From the cell containing the given text, extract its center point as (X, Y) coordinate. 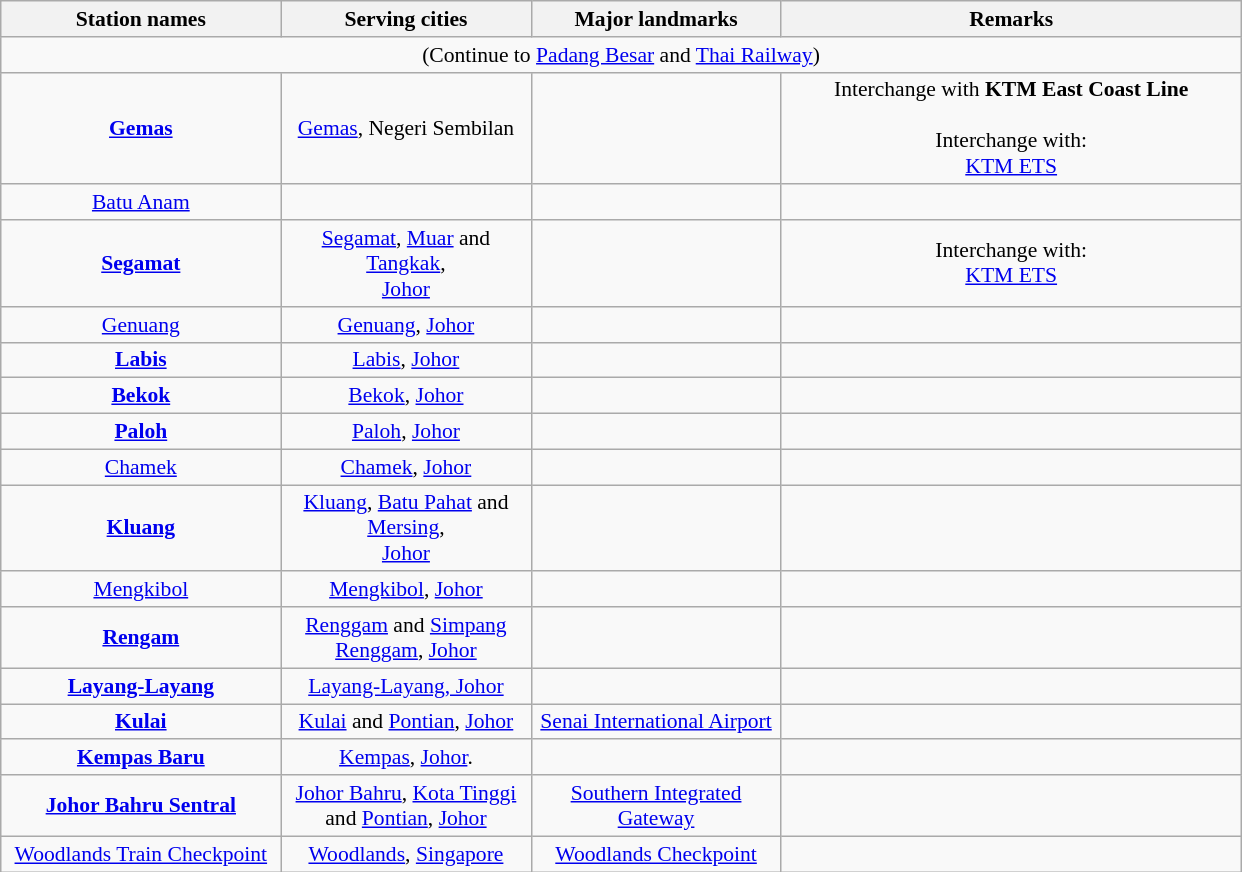
Gemas (141, 128)
Renggam and Simpang Renggam, Johor (406, 638)
Kulai and Pontian, Johor (406, 722)
Woodlands Train Checkpoint (141, 854)
Chamek, Johor (406, 467)
Genuang (141, 324)
Mengkibol, Johor (406, 589)
Interchange with: KTM ETS (1011, 264)
Station names (141, 19)
Kempas Baru (141, 757)
Genuang, Johor (406, 324)
Serving cities (406, 19)
Layang-Layang (141, 686)
Paloh, Johor (406, 431)
Woodlands Checkpoint (656, 854)
Major landmarks (656, 19)
Labis, Johor (406, 360)
Johor Bahru, Kota Tinggi and Pontian, Johor (406, 806)
(Continue to Padang Besar and Thai Railway) (621, 54)
Senai International Airport (656, 722)
Remarks (1011, 19)
Kluang, Batu Pahat and Mersing,Johor (406, 528)
Bekok (141, 396)
Interchange with KTM East Coast LineInterchange with: KTM ETS (1011, 128)
Batu Anam (141, 202)
Kulai (141, 722)
Johor Bahru Sentral (141, 806)
Chamek (141, 467)
Gemas, Negeri Sembilan (406, 128)
Woodlands, Singapore (406, 854)
Segamat (141, 264)
Kluang (141, 528)
Labis (141, 360)
Bekok, Johor (406, 396)
Southern Integrated Gateway (656, 806)
Paloh (141, 431)
Segamat, Muar and Tangkak,Johor (406, 264)
Mengkibol (141, 589)
Kempas, Johor. (406, 757)
Rengam (141, 638)
Layang-Layang, Johor (406, 686)
